Capture the cell that displays the provided text and extract its (X, Y) central coordinate. 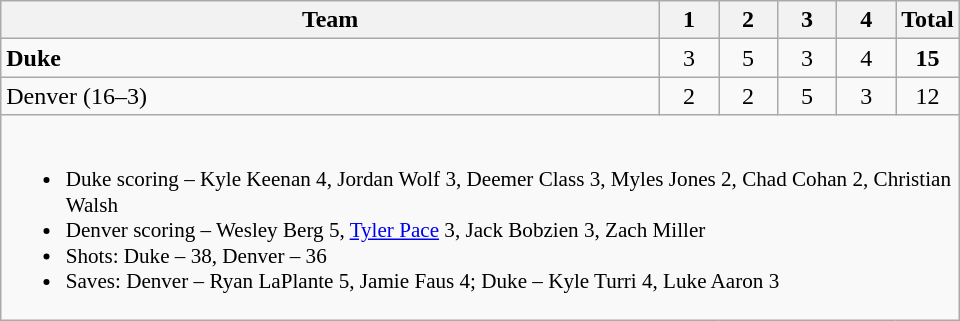
Total (928, 20)
Denver (16–3) (330, 96)
Team (330, 20)
12 (928, 96)
Duke (330, 58)
15 (928, 58)
1 (688, 20)
